Return (x, y) of the center of cell containing provided text 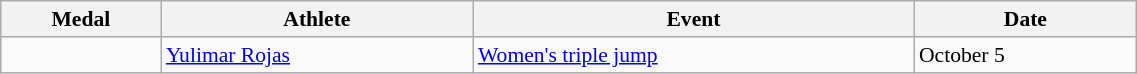
Medal (81, 19)
Athlete (317, 19)
Yulimar Rojas (317, 55)
Event (694, 19)
Date (1026, 19)
Women's triple jump (694, 55)
October 5 (1026, 55)
